Search for the cell housing the specified text and yield its [X, Y] center coordinate. 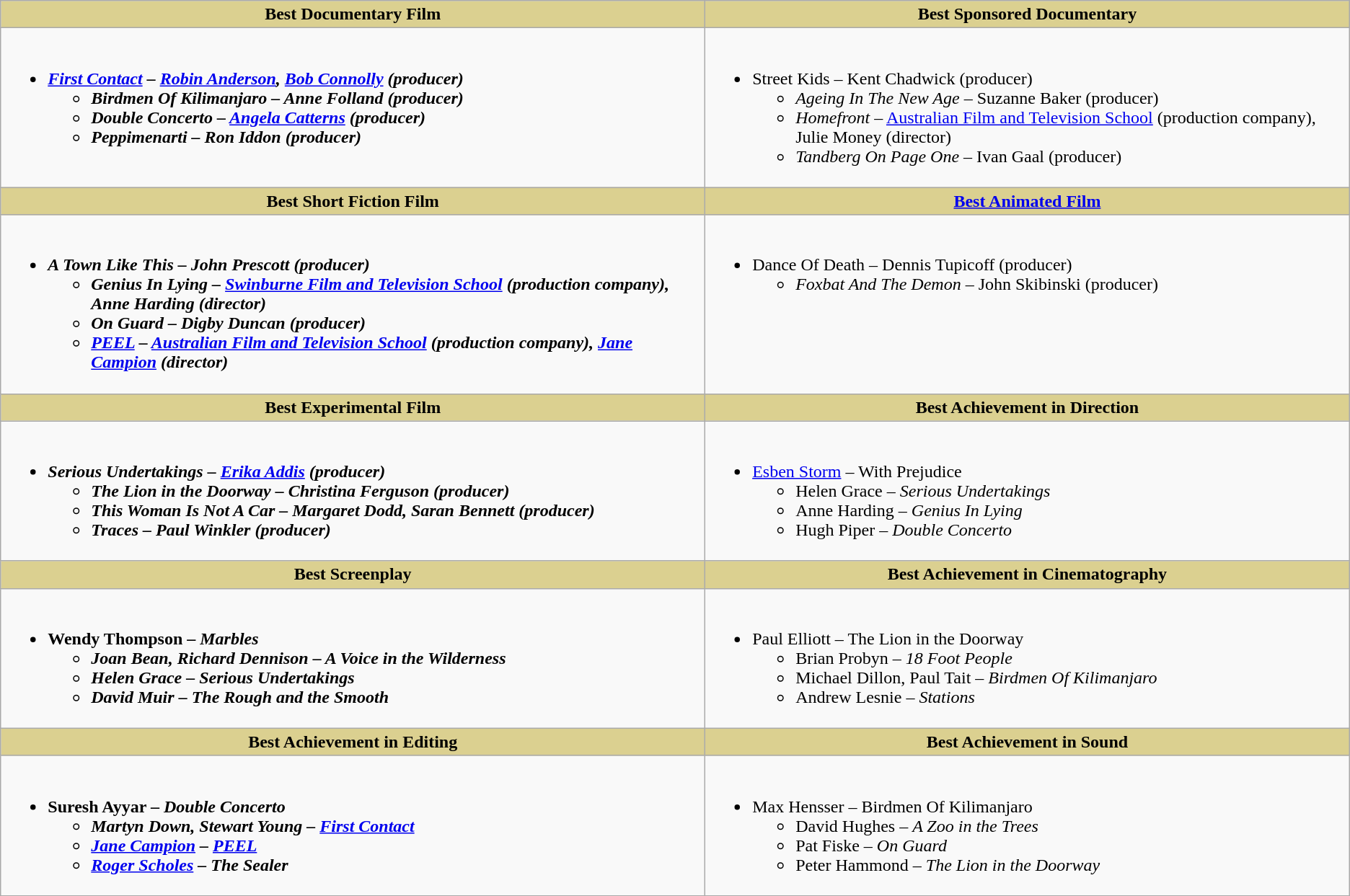
Esben Storm – With PrejudiceHelen Grace – Serious UndertakingsAnne Harding – Genius In LyingHugh Piper – Double Concerto [1028, 491]
Best Achievement in Cinematography [1028, 575]
Max Hensser – Birdmen Of KilimanjaroDavid Hughes – A Zoo in the TreesPat Fiske – On GuardPeter Hammond – The Lion in the Doorway [1028, 825]
Best Short Fiction Film [353, 201]
Best Experimental Film [353, 407]
Best Animated Film [1028, 201]
Best Screenplay [353, 575]
Dance Of Death – Dennis Tupicoff (producer)Foxbat And The Demon – John Skibinski (producer) [1028, 304]
Suresh Ayyar – Double ConcertoMartyn Down, Stewart Young – First ContactJane Campion – PEELRoger Scholes – The Sealer [353, 825]
Best Documentary Film [353, 14]
Best Achievement in Sound [1028, 742]
Paul Elliott – The Lion in the DoorwayBrian Probyn – 18 Foot PeopleMichael Dillon, Paul Tait – Birdmen Of KilimanjaroAndrew Lesnie – Stations [1028, 658]
Best Achievement in Direction [1028, 407]
Best Achievement in Editing [353, 742]
Best Sponsored Documentary [1028, 14]
